Identify which cell holds the provided text, then report its (X, Y) central coordinate. 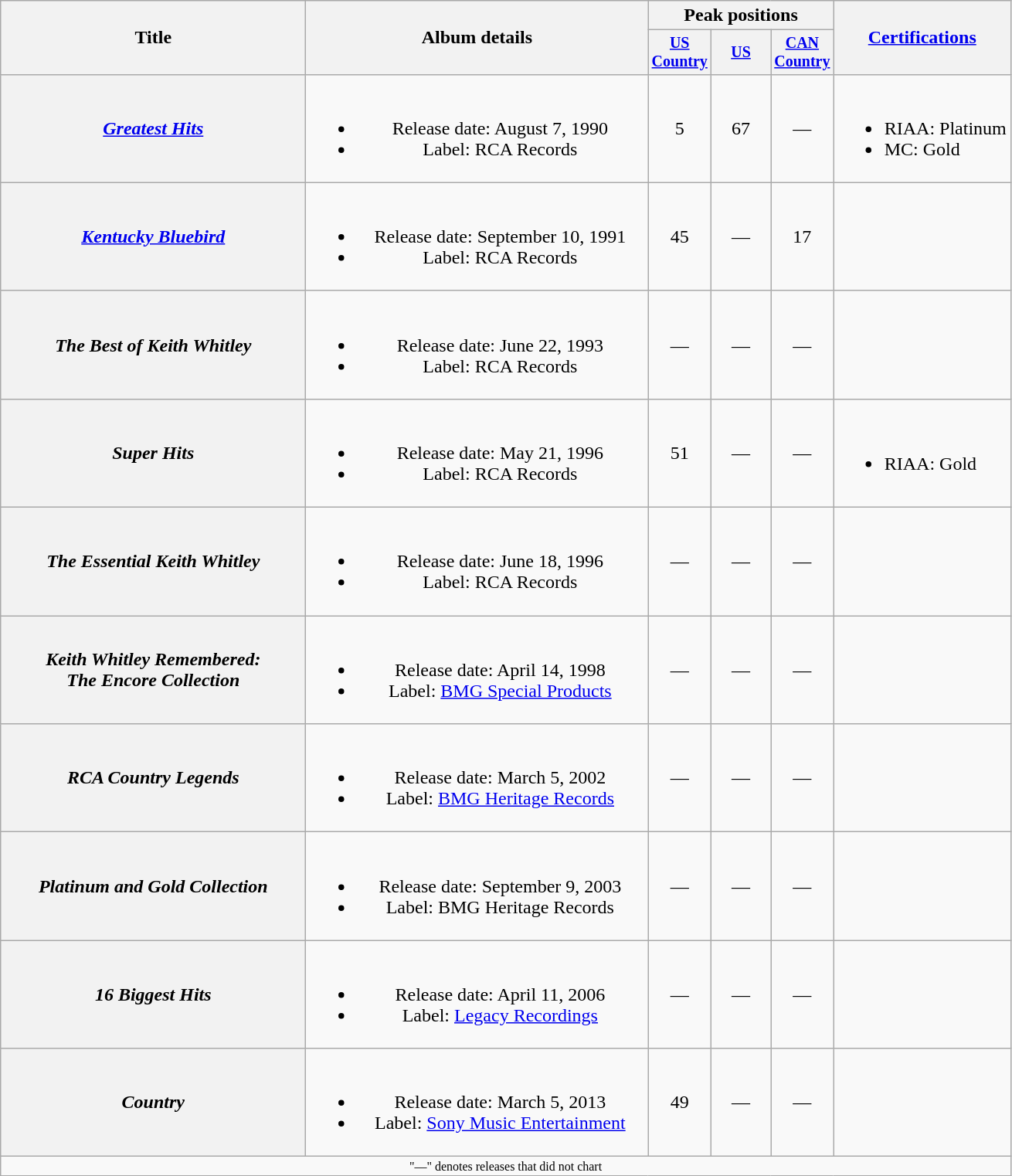
Release date: September 10, 1991Label: RCA Records (477, 236)
Release date: April 11, 2006Label: Legacy Recordings (477, 994)
Greatest Hits (153, 128)
US (742, 53)
The Best of Keith Whitley (153, 345)
Release date: March 5, 2002Label: BMG Heritage Records (477, 778)
Release date: August 7, 1990Label: RCA Records (477, 128)
Release date: June 18, 1996Label: RCA Records (477, 562)
The Essential Keith Whitley (153, 562)
Release date: May 21, 1996Label: RCA Records (477, 453)
RIAA: Gold (922, 453)
Peak positions (741, 15)
RIAA: PlatinumMC: Gold (922, 128)
Title (153, 38)
Keith Whitley Remembered:The Encore Collection (153, 670)
Country (153, 1103)
Release date: March 5, 2013Label: Sony Music Entertainment (477, 1103)
16 Biggest Hits (153, 994)
67 (742, 128)
Certifications (922, 38)
17 (803, 236)
RCA Country Legends (153, 778)
Kentucky Bluebird (153, 236)
Super Hits (153, 453)
45 (680, 236)
Release date: April 14, 1998Label: BMG Special Products (477, 670)
Platinum and Gold Collection (153, 886)
"—" denotes releases that did not chart (506, 1166)
Album details (477, 38)
US Country (680, 53)
Release date: June 22, 1993Label: RCA Records (477, 345)
49 (680, 1103)
Release date: September 9, 2003Label: BMG Heritage Records (477, 886)
5 (680, 128)
CAN Country (803, 53)
51 (680, 453)
